From the cell containing the given text, extract its center point as [X, Y] coordinate. 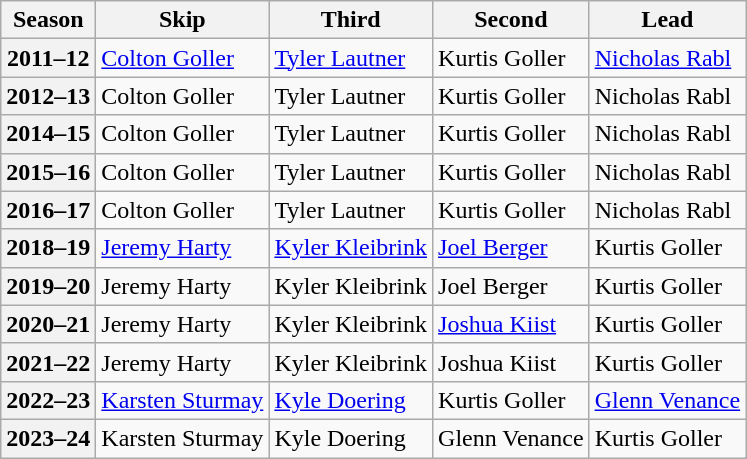
2012–13 [48, 96]
2011–12 [48, 58]
Lead [668, 20]
Second [512, 20]
Skip [182, 20]
2015–16 [48, 172]
2020–21 [48, 324]
2018–19 [48, 248]
Season [48, 20]
2014–15 [48, 134]
2019–20 [48, 286]
2021–22 [48, 362]
2023–24 [48, 438]
Third [351, 20]
2022–23 [48, 400]
2016–17 [48, 210]
